Identify which cell holds the provided text, then report its (x, y) central coordinate. 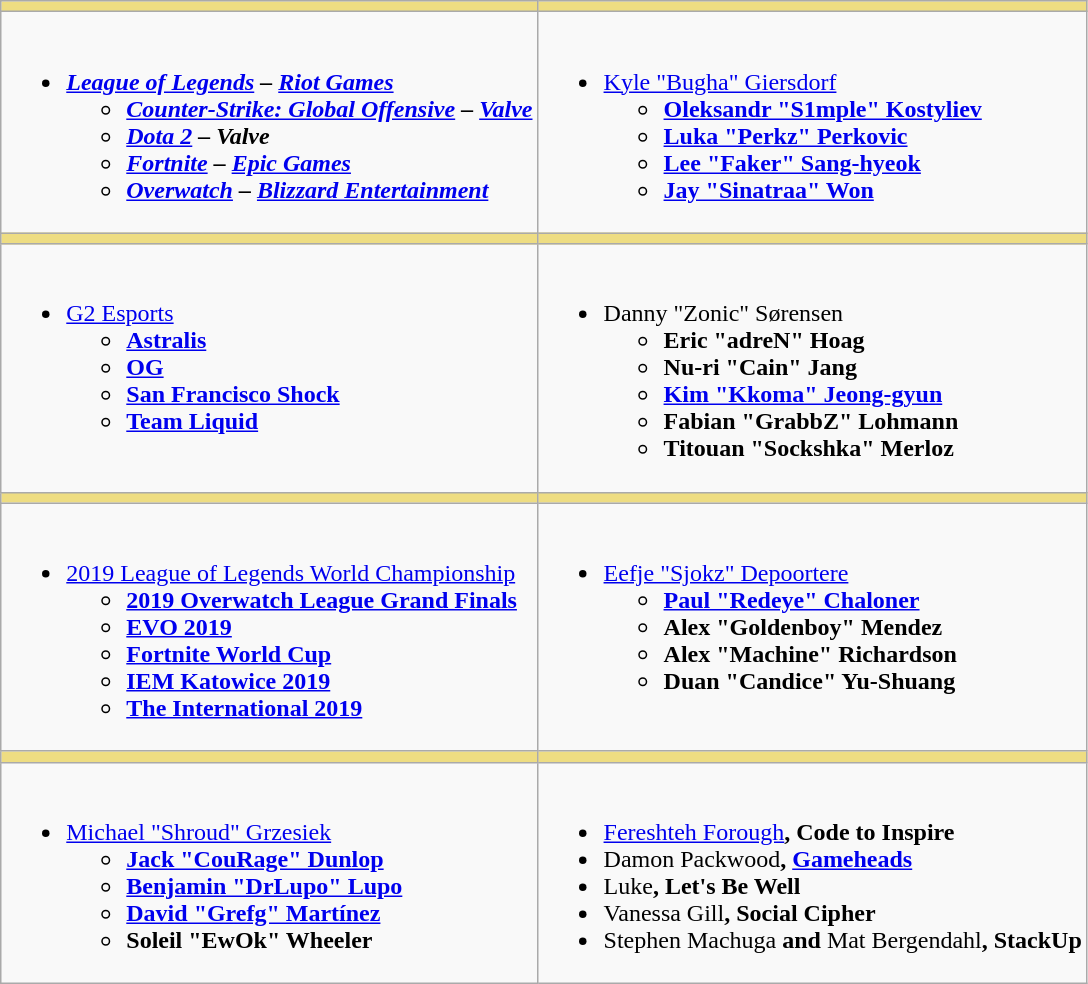
League of Legends – Riot GamesCounter-Strike: Global Offensive – ValveDota 2 – ValveFortnite – Epic GamesOverwatch – Blizzard Entertainment (270, 122)
Michael "Shroud" GrzesiekJack "CouRage" DunlopBenjamin "DrLupo" LupoDavid "Grefg" MartínezSoleil "EwOk" Wheeler (270, 872)
Fereshteh Forough, Code to InspireDamon Packwood, GameheadsLuke, Let's Be WellVanessa Gill, Social CipherStephen Machuga and Mat Bergendahl, StackUp (812, 872)
Eefje "Sjokz" DepoorterePaul "Redeye" ChalonerAlex "Goldenboy" MendezAlex "Machine" RichardsonDuan "Candice" Yu-Shuang (812, 627)
Kyle "Bugha" Giersdorf Oleksandr "S1mple" Kostyliev Luka "Perkz" Perkovic Lee "Faker" Sang-hyeok Jay "Sinatraa" Won (812, 122)
Danny "Zonic" Sørensen Eric "adreN" Hoag Nu-ri "Cain" Jang Kim "Kkoma" Jeong-gyun Fabian "GrabbZ" Lohmann Titouan "Sockshka" Merloz (812, 368)
2019 League of Legends World Championship2019 Overwatch League Grand FinalsEVO 2019Fortnite World CupIEM Katowice 2019The International 2019 (270, 627)
G2 Esports Astralis OG San Francisco Shock Team Liquid (270, 368)
